Pinpoint the cell where the given text exists, returning its (X, Y) midpoint coordinate. 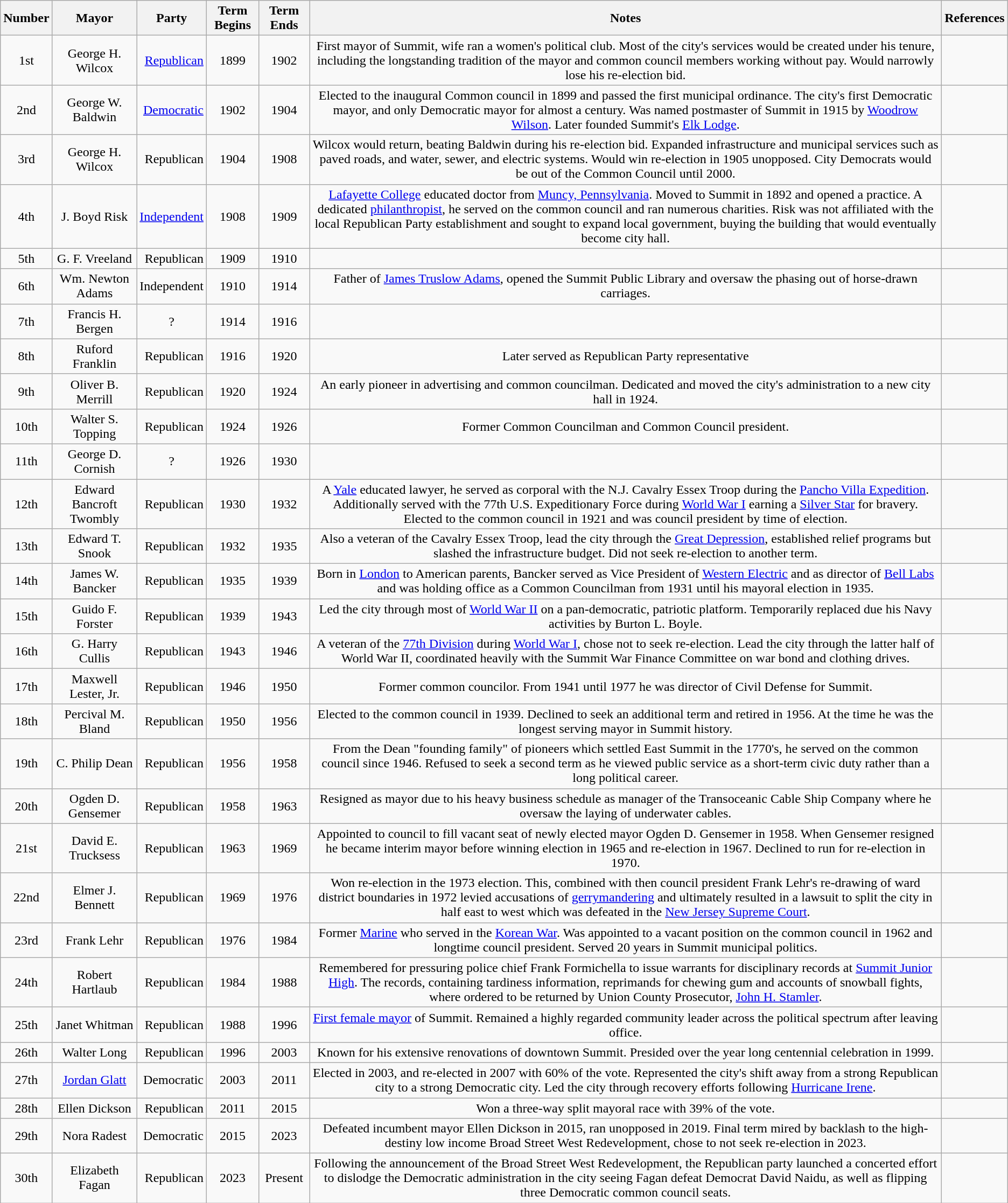
Led the city through most of World War II on a pan-democratic, patriotic platform. Temporarily replaced due his Navy activities by Burton L. Boyle. (626, 616)
Party (172, 18)
G. F. Vreeland (95, 258)
26th (26, 1052)
13th (26, 546)
24th (26, 982)
22nd (26, 898)
Wm. Newton Adams (95, 286)
Maxwell Lester, Jr. (95, 686)
29th (26, 1136)
18th (26, 722)
15th (26, 616)
23rd (26, 940)
Later served as Republican Party representative (626, 356)
3rd (26, 159)
C. Philip Dean (95, 764)
Walter S. Topping (95, 426)
Term Begins (233, 18)
Percival M. Bland (95, 722)
Ruford Franklin (95, 356)
First female mayor of Summit. Remained a highly regarded community leader across the political spectrum after leaving office. (626, 1024)
Notes (626, 18)
6th (26, 286)
20th (26, 806)
Father of James Truslow Adams, opened the Summit Public Library and oversaw the phasing out of horse-drawn carriages. (626, 286)
An early pioneer in advertising and common councilman. Dedicated and moved the city's administration to a new city hall in 1924. (626, 391)
Number (26, 18)
Francis H. Bergen (95, 321)
21st (26, 848)
17th (26, 686)
Jordan Glatt (95, 1080)
4th (26, 216)
19th (26, 764)
Mayor (95, 18)
James W. Bancker (95, 582)
8th (26, 356)
Nora Radest (95, 1136)
J. Boyd Risk (95, 216)
Edward T. Snook (95, 546)
Won a three-way split mayoral race with 39% of the vote. (626, 1108)
9th (26, 391)
30th (26, 1178)
Known for his extensive renovations of downtown Summit. Presided over the year long centennial celebration in 1999. (626, 1052)
Robert Hartlaub (95, 982)
11th (26, 461)
David E. Trucksess (95, 848)
Elizabeth Fagan (95, 1178)
Term Ends (284, 18)
1st (26, 60)
Ogden D. Gensemer (95, 806)
Former Common Councilman and Common Council president. (626, 426)
5th (26, 258)
10th (26, 426)
2nd (26, 110)
12th (26, 504)
Frank Lehr (95, 940)
Walter Long (95, 1052)
References (975, 18)
Present (284, 1178)
G. Harry Cullis (95, 652)
28th (26, 1108)
14th (26, 582)
Janet Whitman (95, 1024)
Ellen Dickson (95, 1108)
George D. Cornish (95, 461)
Edward Bancroft Twombly (95, 504)
16th (26, 652)
Guido F. Forster (95, 616)
Oliver B. Merrill (95, 391)
25th (26, 1024)
George W. Baldwin (95, 110)
7th (26, 321)
27th (26, 1080)
Former common councilor. From 1941 until 1977 he was director of Civil Defense for Summit. (626, 686)
1899 (233, 60)
Elmer J. Bennett (95, 898)
